Determine the [X, Y] coordinate at the center of the cell enclosing the given text.  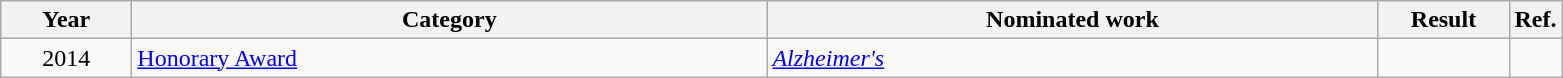
Year [66, 20]
2014 [66, 58]
Category [450, 20]
Honorary Award [450, 58]
Nominated work [1072, 20]
Alzheimer's [1072, 58]
Result [1444, 20]
Ref. [1536, 20]
